From the cell containing the given text, extract its center point as [X, Y] coordinate. 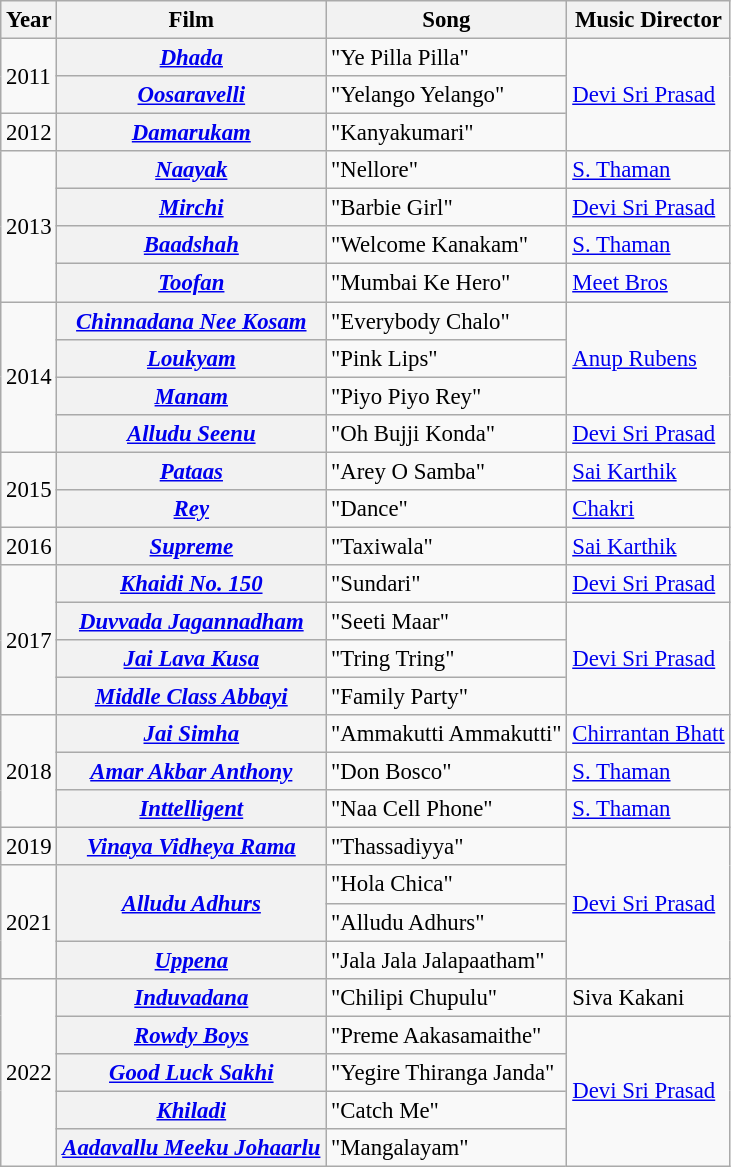
Loukyam [192, 358]
Middle Class Abbayi [192, 697]
Jai Simha [192, 734]
"Jala Jala Jalapaatham" [446, 960]
Naayak [192, 170]
Vinaya Vidheya Rama [192, 847]
2017 [29, 640]
Mirchi [192, 208]
Baadshah [192, 245]
"Arey O Samba" [446, 471]
2018 [29, 772]
Toofan [192, 283]
Good Luck Sakhi [192, 1073]
"Yegire Thiranga Janda" [446, 1073]
2012 [29, 133]
Year [29, 20]
"Pink Lips" [446, 358]
"Family Party" [446, 697]
Meet Bros [648, 283]
Alludu Adhurs [192, 904]
Damarukam [192, 133]
"Hola Chica" [446, 885]
Jai Lava Kusa [192, 659]
2015 [29, 490]
2013 [29, 226]
"Seeti Maar" [446, 621]
Supreme [192, 546]
Amar Akbar Anthony [192, 772]
"Naa Cell Phone" [446, 809]
Inttelligent [192, 809]
"Mumbai Ke Hero" [446, 283]
Alludu Seenu [192, 433]
Chinnadana Nee Kosam [192, 321]
Music Director [648, 20]
Oosaravelli [192, 95]
Rowdy Boys [192, 1035]
"Taxiwala" [446, 546]
"Ye Pilla Pilla" [446, 58]
"Catch Me" [446, 1110]
Anup Rubens [648, 358]
Siva Kakani [648, 997]
Dhada [192, 58]
2014 [29, 377]
"Oh Bujji Konda" [446, 433]
Duvvada Jagannadham [192, 621]
Rey [192, 509]
Uppena [192, 960]
Chakri [648, 509]
2022 [29, 1072]
"Piyo Piyo Rey" [446, 396]
"Welcome Kanakam" [446, 245]
"Nellore" [446, 170]
"Tring Tring" [446, 659]
Manam [192, 396]
"Thassadiyya" [446, 847]
"Mangalayam" [446, 1148]
Film [192, 20]
"Sundari" [446, 584]
2011 [29, 76]
"Yelango Yelango" [446, 95]
2019 [29, 847]
"Alludu Adhurs" [446, 922]
Khiladi [192, 1110]
"Preme Aakasamaithe" [446, 1035]
Chirrantan Bhatt [648, 734]
"Kanyakumari" [446, 133]
"Dance" [446, 509]
"Barbie Girl" [446, 208]
"Chilipi Chupulu" [446, 997]
Pataas [192, 471]
Song [446, 20]
"Ammakutti Ammakutti" [446, 734]
Aadavallu Meeku Johaarlu [192, 1148]
"Don Bosco" [446, 772]
Induvadana [192, 997]
Khaidi No. 150 [192, 584]
2021 [29, 922]
2016 [29, 546]
"Everybody Chalo" [446, 321]
